Search for the cell housing the specified text and yield its (x, y) center coordinate. 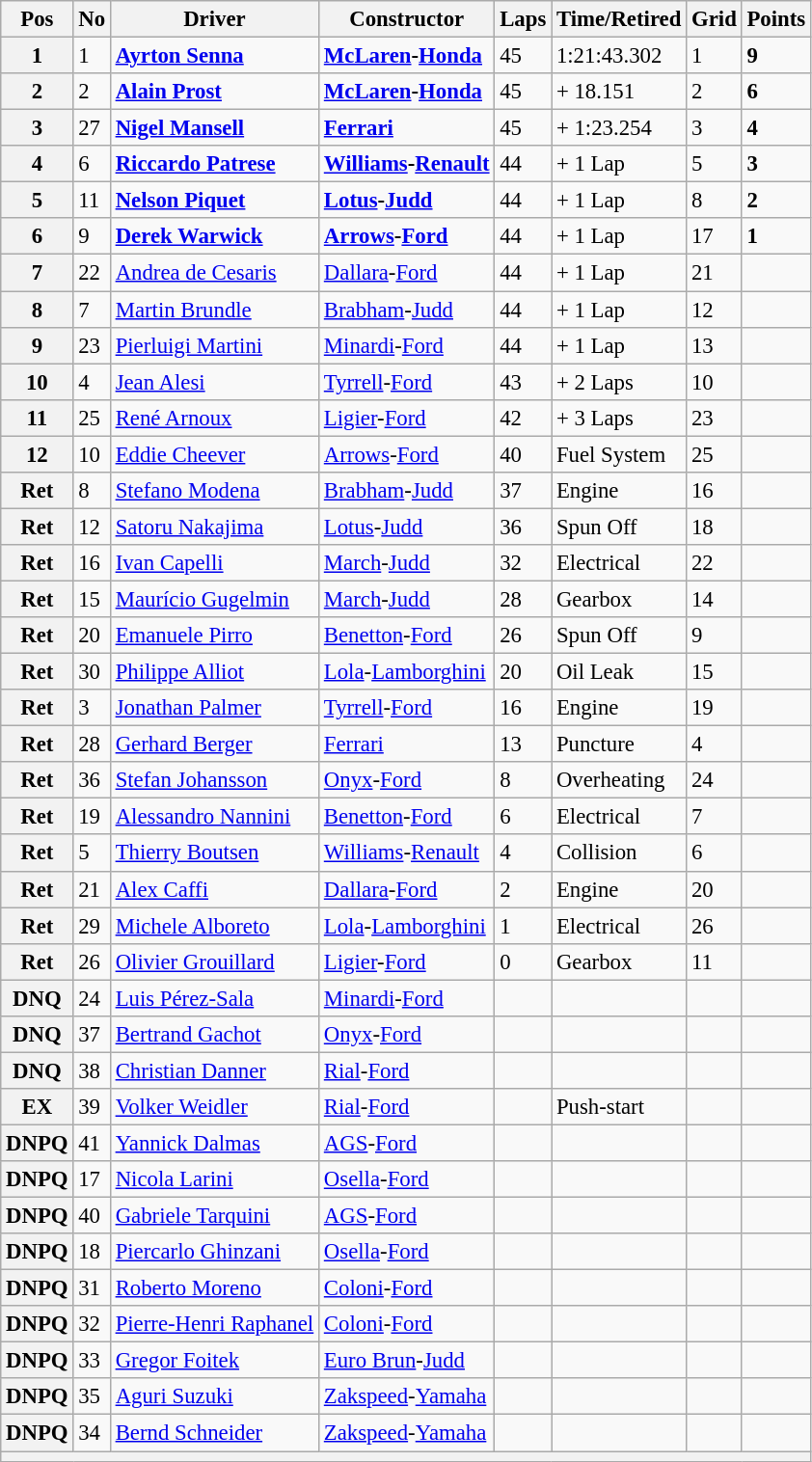
Overheating (619, 780)
+ 1:23.254 (619, 128)
Olivier Grouillard (214, 961)
42 (523, 418)
Alex Caffi (214, 889)
Yannick Dalmas (214, 1143)
Thierry Boutsen (214, 853)
Ayrton Senna (214, 56)
Collision (619, 853)
Alessandro Nannini (214, 817)
Nelson Piquet (214, 201)
27 (92, 128)
1:21:43.302 (619, 56)
33 (92, 1361)
Philippe Alliot (214, 672)
+ 18.151 (619, 92)
Laps (523, 19)
+ 2 Laps (619, 382)
Oil Leak (619, 672)
Nigel Mansell (214, 128)
Gregor Foitek (214, 1361)
Martin Brundle (214, 310)
Derek Warwick (214, 236)
Puncture (619, 745)
Points (775, 19)
Pos (37, 19)
Christian Danner (214, 1070)
Andrea de Cesaris (214, 273)
Piercarlo Ghinzani (214, 1252)
Emanuele Pirro (214, 636)
Grid (714, 19)
Aguri Suzuki (214, 1397)
Constructor (407, 19)
Fuel System (619, 454)
No (92, 19)
Volker Weidler (214, 1107)
0 (523, 961)
34 (92, 1433)
29 (92, 926)
Stefan Johansson (214, 780)
Eddie Cheever (214, 454)
Pierluigi Martini (214, 345)
30 (92, 672)
Satoru Nakajima (214, 527)
38 (92, 1070)
Driver (214, 19)
31 (92, 1288)
Riccardo Patrese (214, 164)
René Arnoux (214, 418)
Bernd Schneider (214, 1433)
Bertrand Gachot (214, 1035)
41 (92, 1143)
Time/Retired (619, 19)
EX (37, 1107)
14 (714, 599)
Luis Pérez-Sala (214, 998)
39 (92, 1107)
Alain Prost (214, 92)
Gabriele Tarquini (214, 1216)
Michele Alboreto (214, 926)
Nicola Larini (214, 1179)
Euro Brun-Judd (407, 1361)
43 (523, 382)
Push-start (619, 1107)
Pierre-Henri Raphanel (214, 1324)
35 (92, 1397)
Jonathan Palmer (214, 708)
+ 3 Laps (619, 418)
Jean Alesi (214, 382)
Maurício Gugelmin (214, 599)
Stefano Modena (214, 491)
Gerhard Berger (214, 745)
Ivan Capelli (214, 563)
Roberto Moreno (214, 1288)
